For the text-containing cell, return its midpoint in (X, Y) coordinate format. 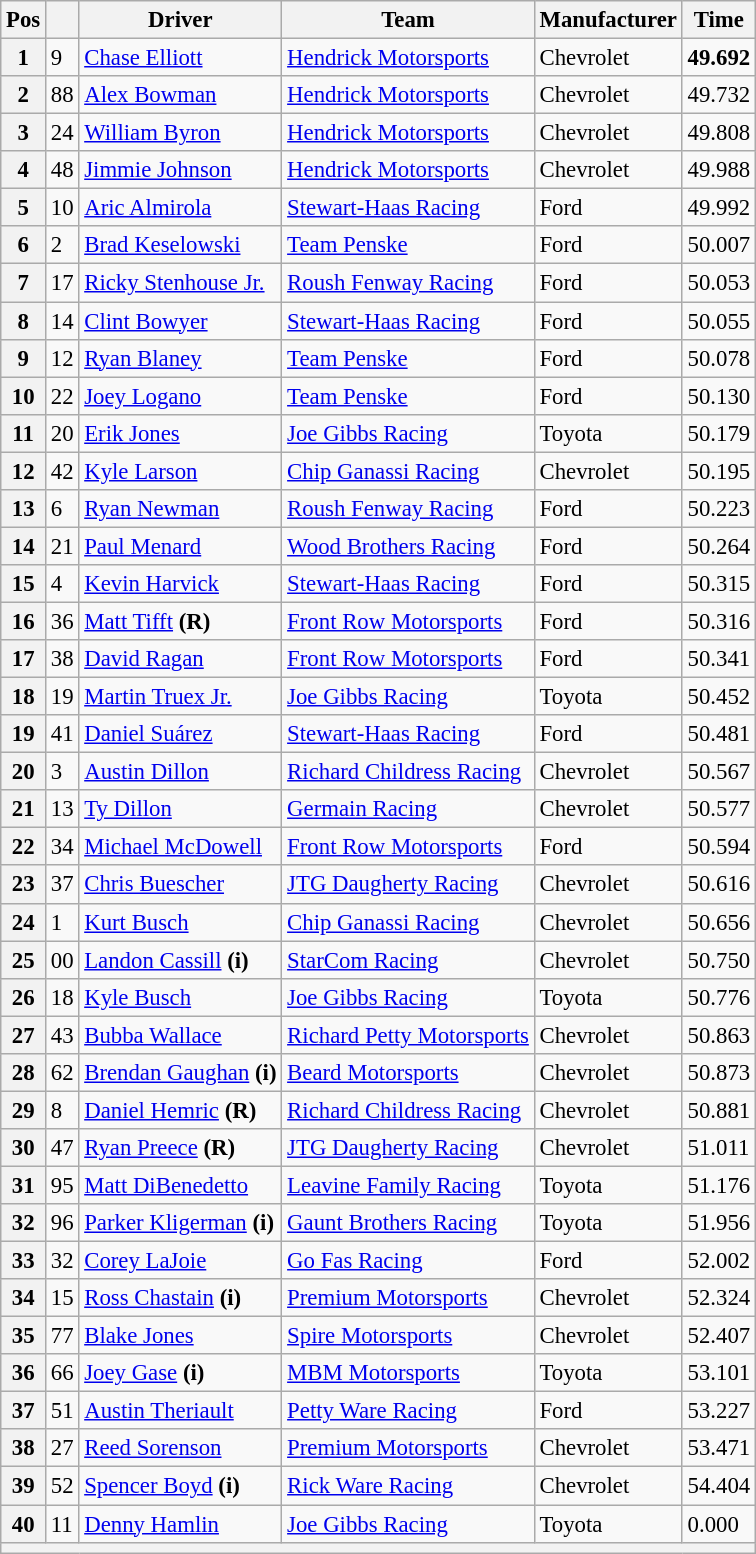
Manufacturer (608, 20)
Spencer Boyd (i) (180, 1486)
Gaunt Brothers Racing (408, 1223)
96 (62, 1223)
50.750 (718, 960)
50.567 (718, 772)
Team (408, 20)
David Ragan (180, 659)
Landon Cassill (i) (180, 960)
Austin Theriault (180, 1411)
50.616 (718, 885)
Chase Elliott (180, 58)
88 (62, 95)
Parker Kligerman (i) (180, 1223)
00 (62, 960)
50.007 (718, 245)
53.101 (718, 1373)
50.315 (718, 584)
49.808 (718, 133)
62 (62, 1073)
49.992 (718, 208)
50.078 (718, 358)
Daniel Suárez (180, 734)
Driver (180, 20)
23 (24, 885)
31 (24, 1185)
Kevin Harvick (180, 584)
42 (62, 471)
William Byron (180, 133)
Joey Logano (180, 396)
Pos (24, 20)
Jimmie Johnson (180, 170)
Kurt Busch (180, 922)
50.341 (718, 659)
39 (24, 1486)
50.179 (718, 433)
Ty Dillon (180, 809)
Kyle Busch (180, 997)
47 (62, 1148)
29 (24, 1110)
Blake Jones (180, 1336)
50.863 (718, 1035)
52.324 (718, 1298)
7 (24, 283)
33 (24, 1261)
50.594 (718, 847)
Paul Menard (180, 546)
Austin Dillon (180, 772)
Martin Truex Jr. (180, 697)
50.195 (718, 471)
50.873 (718, 1073)
Clint Bowyer (180, 321)
Ricky Stenhouse Jr. (180, 283)
Kyle Larson (180, 471)
Beard Motorsports (408, 1073)
49.692 (718, 58)
30 (24, 1148)
Time (718, 20)
Erik Jones (180, 433)
48 (62, 170)
50.481 (718, 734)
Aric Almirola (180, 208)
16 (24, 621)
Brad Keselowski (180, 245)
51.176 (718, 1185)
52.407 (718, 1336)
Denny Hamlin (180, 1524)
Corey LaJoie (180, 1261)
28 (24, 1073)
26 (24, 997)
50.881 (718, 1110)
Matt Tifft (R) (180, 621)
Ryan Blaney (180, 358)
51 (62, 1411)
MBM Motorsports (408, 1373)
Ryan Preece (R) (180, 1148)
5 (24, 208)
50.053 (718, 283)
95 (62, 1185)
43 (62, 1035)
50.656 (718, 922)
Ryan Newman (180, 509)
Daniel Hemric (R) (180, 1110)
StarCom Racing (408, 960)
Alex Bowman (180, 95)
77 (62, 1336)
49.988 (718, 170)
40 (24, 1524)
50.577 (718, 809)
41 (62, 734)
52.002 (718, 1261)
Chris Buescher (180, 885)
50.316 (718, 621)
35 (24, 1336)
53.471 (718, 1449)
Rick Ware Racing (408, 1486)
50.264 (718, 546)
25 (24, 960)
Joey Gase (i) (180, 1373)
Matt DiBenedetto (180, 1185)
Ross Chastain (i) (180, 1298)
Richard Petty Motorsports (408, 1035)
Leavine Family Racing (408, 1185)
66 (62, 1373)
Spire Motorsports (408, 1336)
49.732 (718, 95)
50.776 (718, 997)
Petty Ware Racing (408, 1411)
Wood Brothers Racing (408, 546)
50.055 (718, 321)
53.227 (718, 1411)
50.130 (718, 396)
52 (62, 1486)
51.011 (718, 1148)
54.404 (718, 1486)
50.223 (718, 509)
Michael McDowell (180, 847)
51.956 (718, 1223)
Reed Sorenson (180, 1449)
0.000 (718, 1524)
Bubba Wallace (180, 1035)
Germain Racing (408, 809)
Go Fas Racing (408, 1261)
Brendan Gaughan (i) (180, 1073)
50.452 (718, 697)
